Detect which cell encompasses the target text, then output its (X, Y) center coordinate. 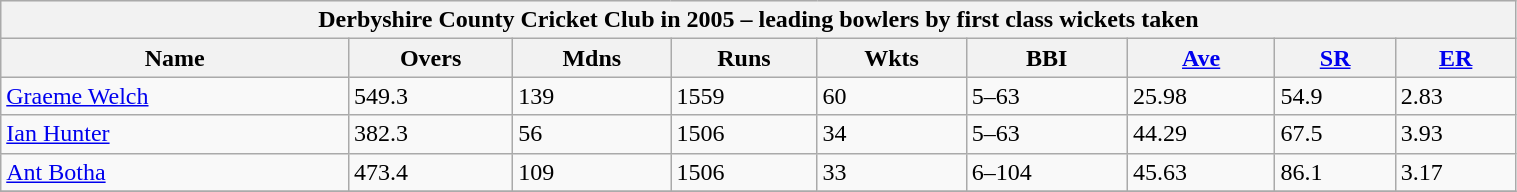
Graeme Welch (175, 96)
BBI (1046, 58)
2.83 (1456, 96)
139 (592, 96)
Ian Hunter (175, 134)
ER (1456, 58)
56 (592, 134)
Overs (431, 58)
45.63 (1201, 172)
473.4 (431, 172)
86.1 (1335, 172)
382.3 (431, 134)
3.93 (1456, 134)
Derbyshire County Cricket Club in 2005 – leading bowlers by first class wickets taken (758, 20)
1559 (744, 96)
67.5 (1335, 134)
109 (592, 172)
Mdns (592, 58)
6–104 (1046, 172)
54.9 (1335, 96)
549.3 (431, 96)
33 (892, 172)
Wkts (892, 58)
3.17 (1456, 172)
34 (892, 134)
Runs (744, 58)
SR (1335, 58)
25.98 (1201, 96)
44.29 (1201, 134)
Ave (1201, 58)
Name (175, 58)
60 (892, 96)
Ant Botha (175, 172)
